For the text-containing cell, return its midpoint in [x, y] coordinate format. 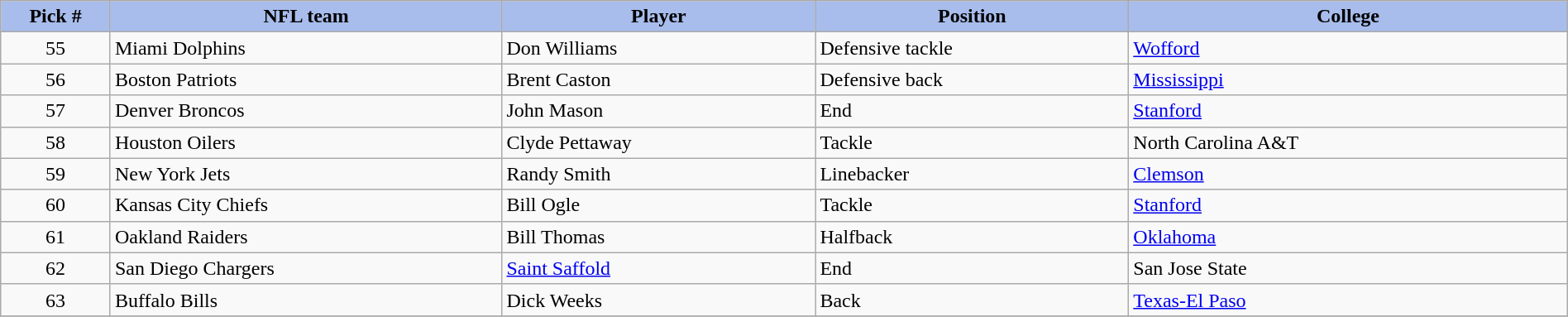
Defensive back [973, 79]
Linebacker [973, 174]
John Mason [658, 111]
Kansas City Chiefs [306, 205]
Miami Dolphins [306, 48]
Halfback [973, 237]
56 [56, 79]
Randy Smith [658, 174]
Bill Thomas [658, 237]
57 [56, 111]
Mississippi [1348, 79]
Clyde Pettaway [658, 142]
New York Jets [306, 174]
58 [56, 142]
Defensive tackle [973, 48]
College [1348, 17]
Denver Broncos [306, 111]
NFL team [306, 17]
Brent Caston [658, 79]
Texas-El Paso [1348, 300]
North Carolina A&T [1348, 142]
55 [56, 48]
59 [56, 174]
Boston Patriots [306, 79]
Saint Saffold [658, 268]
San Jose State [1348, 268]
62 [56, 268]
63 [56, 300]
Oakland Raiders [306, 237]
Clemson [1348, 174]
Buffalo Bills [306, 300]
Pick # [56, 17]
Dick Weeks [658, 300]
Wofford [1348, 48]
Position [973, 17]
San Diego Chargers [306, 268]
Bill Ogle [658, 205]
60 [56, 205]
Player [658, 17]
Back [973, 300]
Houston Oilers [306, 142]
61 [56, 237]
Don Williams [658, 48]
Oklahoma [1348, 237]
